Provide the [x, y] coordinate of the cell's center where the given text is located.  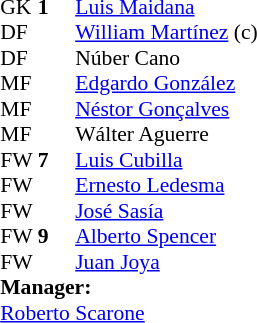
7 [57, 160]
9 [57, 237]
